Provide the [x, y] coordinate of the cell's center where the given text is located.  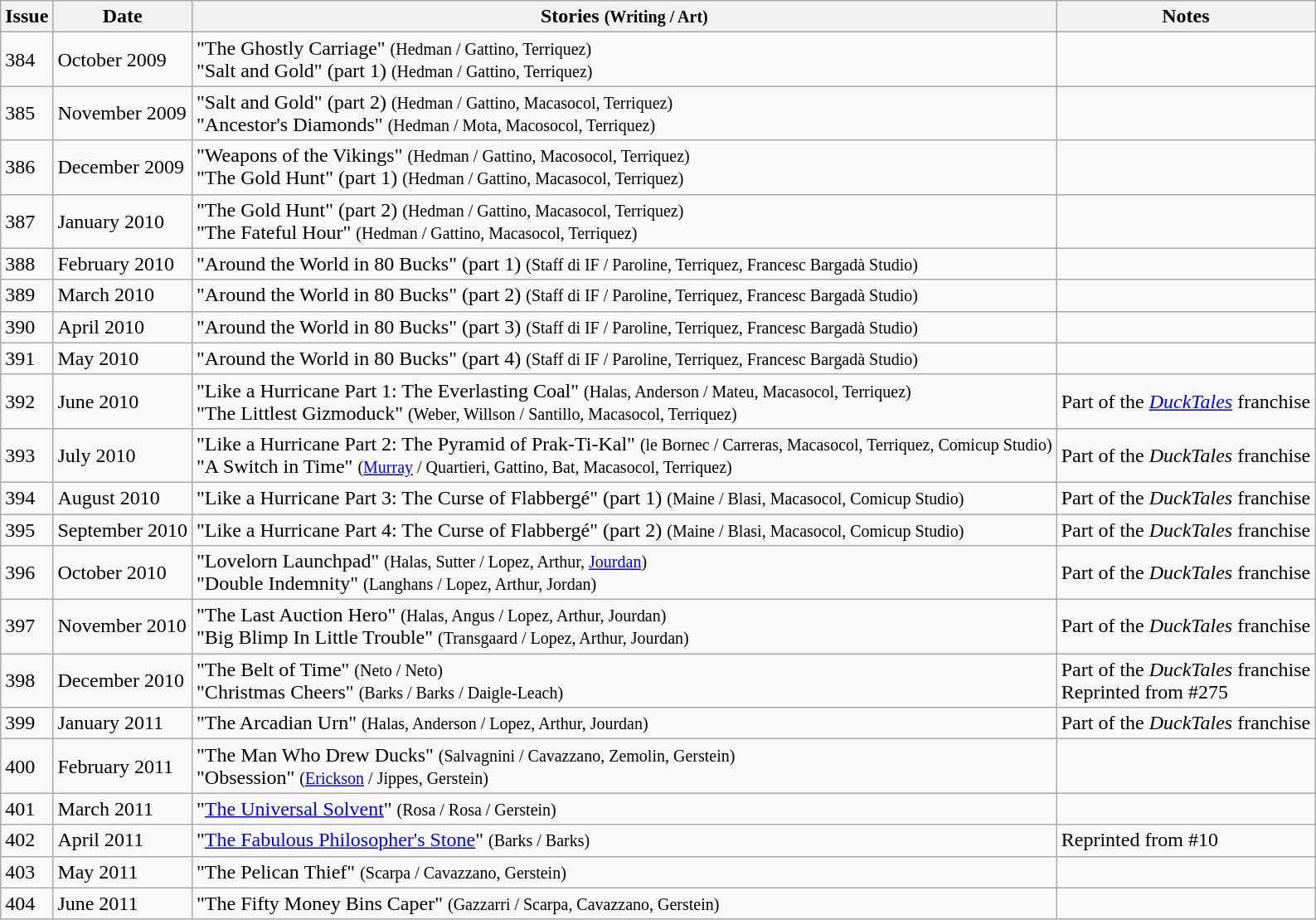
June 2011 [123, 903]
February 2010 [123, 264]
August 2010 [123, 498]
391 [27, 358]
Notes [1186, 17]
March 2010 [123, 295]
Issue [27, 17]
March 2011 [123, 809]
"Weapons of the Vikings" (Hedman / Gattino, Macosocol, Terriquez) "The Gold Hunt" (part 1) (Hedman / Gattino, Macasocol, Terriquez) [625, 168]
399 [27, 723]
April 2011 [123, 840]
Stories (Writing / Art) [625, 17]
403 [27, 872]
387 [27, 221]
388 [27, 264]
"The Fabulous Philosopher's Stone" (Barks / Barks) [625, 840]
395 [27, 530]
January 2011 [123, 723]
"The Belt of Time" (Neto / Neto) "Christmas Cheers" (Barks / Barks / Daigle-Leach) [625, 680]
"The Last Auction Hero" (Halas, Angus / Lopez, Arthur, Jourdan) "Big Blimp In Little Trouble" (Transgaard / Lopez, Arthur, Jourdan) [625, 627]
December 2010 [123, 680]
398 [27, 680]
July 2010 [123, 455]
October 2010 [123, 572]
September 2010 [123, 530]
389 [27, 295]
"The Universal Solvent" (Rosa / Rosa / Gerstein) [625, 809]
"Around the World in 80 Bucks" (part 1) (Staff di IF / Paroline, Terriquez, Francesc Bargadà Studio) [625, 264]
November 2010 [123, 627]
401 [27, 809]
393 [27, 455]
January 2010 [123, 221]
390 [27, 327]
386 [27, 168]
"Around the World in 80 Bucks" (part 3) (Staff di IF / Paroline, Terriquez, Francesc Bargadà Studio) [625, 327]
"The Fifty Money Bins Caper" (Gazzarri / Scarpa, Cavazzano, Gerstein) [625, 903]
February 2011 [123, 767]
"The Pelican Thief" (Scarpa / Cavazzano, Gerstein) [625, 872]
400 [27, 767]
"Like a Hurricane Part 4: The Curse of Flabbergé" (part 2) (Maine / Blasi, Macasocol, Comicup Studio) [625, 530]
385 [27, 113]
397 [27, 627]
May 2011 [123, 872]
June 2010 [123, 402]
394 [27, 498]
Date [123, 17]
"Like a Hurricane Part 3: The Curse of Flabbergé" (part 1) (Maine / Blasi, Macasocol, Comicup Studio) [625, 498]
"The Man Who Drew Ducks" (Salvagnini / Cavazzano, Zemolin, Gerstein) "Obsession" (Erickson / Jippes, Gerstein) [625, 767]
402 [27, 840]
384 [27, 60]
Part of the DuckTales franchise Reprinted from #275 [1186, 680]
"Around the World in 80 Bucks" (part 2) (Staff di IF / Paroline, Terriquez, Francesc Bargadà Studio) [625, 295]
392 [27, 402]
"Lovelorn Launchpad" (Halas, Sutter / Lopez, Arthur, Jourdan) "Double Indemnity" (Langhans / Lopez, Arthur, Jordan) [625, 572]
April 2010 [123, 327]
"The Arcadian Urn" (Halas, Anderson / Lopez, Arthur, Jourdan) [625, 723]
396 [27, 572]
Reprinted from #10 [1186, 840]
"Salt and Gold" (part 2) (Hedman / Gattino, Macasocol, Terriquez) "Ancestor's Diamonds" (Hedman / Mota, Macosocol, Terriquez) [625, 113]
October 2009 [123, 60]
December 2009 [123, 168]
"The Gold Hunt" (part 2) (Hedman / Gattino, Macasocol, Terriquez) "The Fateful Hour" (Hedman / Gattino, Macasocol, Terriquez) [625, 221]
"The Ghostly Carriage" (Hedman / Gattino, Terriquez) "Salt and Gold" (part 1) (Hedman / Gattino, Terriquez) [625, 60]
404 [27, 903]
May 2010 [123, 358]
"Around the World in 80 Bucks" (part 4) (Staff di IF / Paroline, Terriquez, Francesc Bargadà Studio) [625, 358]
November 2009 [123, 113]
